Find where the given text appears and provide that cell's center as (X, Y) coordinate. 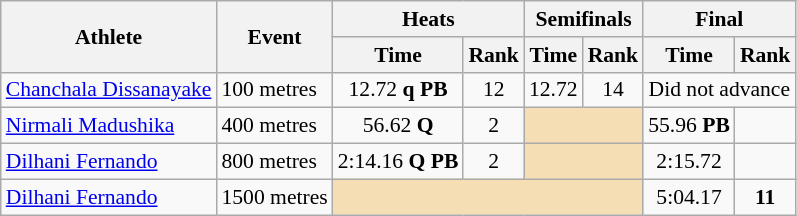
Semifinals (584, 19)
14 (614, 90)
56.62 Q (398, 126)
1500 metres (274, 197)
400 metres (274, 126)
12.72 q PB (398, 90)
100 metres (274, 90)
Athlete (109, 36)
12.72 (554, 90)
Final (719, 19)
2:15.72 (689, 162)
12 (494, 90)
55.96 PB (689, 126)
Nirmali Madushika (109, 126)
800 metres (274, 162)
11 (766, 197)
Did not advance (719, 90)
Heats (428, 19)
Chanchala Dissanayake (109, 90)
2:14.16 Q PB (398, 162)
5:04.17 (689, 197)
Event (274, 36)
